Search for the cell housing the specified text and yield its [X, Y] center coordinate. 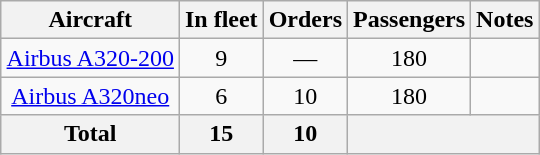
Airbus A320-200 [90, 58]
Total [90, 134]
6 [221, 96]
Passengers [410, 20]
Aircraft [90, 20]
Notes [505, 20]
— [305, 58]
Airbus A320neo [90, 96]
In fleet [221, 20]
Orders [305, 20]
9 [221, 58]
15 [221, 134]
